Determine the (X, Y) coordinate at the center of the cell enclosing the given text.  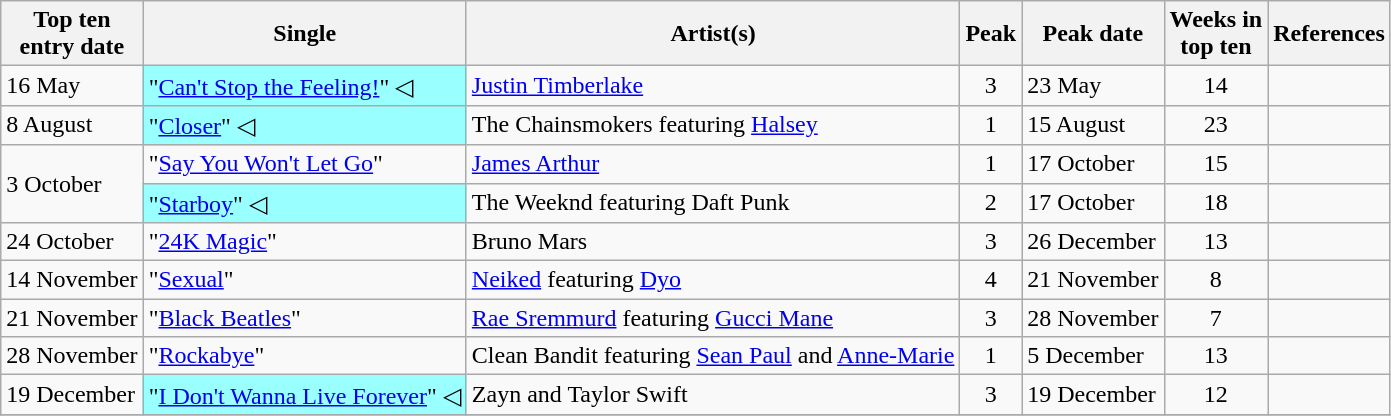
14 November (72, 280)
"I Don't Wanna Live Forever" ◁ (304, 395)
"Black Beatles" (304, 318)
2 (991, 203)
12 (1216, 395)
"Say You Won't Let Go" (304, 164)
23 (1216, 125)
Peak date (1093, 34)
16 May (72, 86)
"24K Magic" (304, 242)
Justin Timberlake (713, 86)
Bruno Mars (713, 242)
"Sexual" (304, 280)
"Starboy" ◁ (304, 203)
Zayn and Taylor Swift (713, 395)
4 (991, 280)
The Weeknd featuring Daft Punk (713, 203)
26 December (1093, 242)
24 October (72, 242)
8 August (72, 125)
18 (1216, 203)
14 (1216, 86)
8 (1216, 280)
Rae Sremmurd featuring Gucci Mane (713, 318)
Clean Bandit featuring Sean Paul and Anne-Marie (713, 356)
"Rockabye" (304, 356)
Single (304, 34)
Top tenentry date (72, 34)
5 December (1093, 356)
7 (1216, 318)
The Chainsmokers featuring Halsey (713, 125)
Peak (991, 34)
Artist(s) (713, 34)
3 October (72, 184)
"Closer" ◁ (304, 125)
15 (1216, 164)
23 May (1093, 86)
Neiked featuring Dyo (713, 280)
"Can't Stop the Feeling!" ◁ (304, 86)
Weeks intop ten (1216, 34)
References (1330, 34)
15 August (1093, 125)
James Arthur (713, 164)
